Return the (x, y) coordinate for the center point of the cell that contains the specified text.  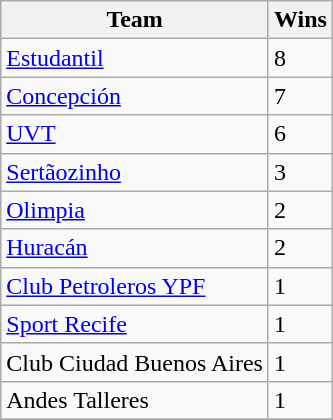
7 (300, 96)
Wins (300, 20)
Team (135, 20)
6 (300, 134)
Sport Recife (135, 324)
Estudantil (135, 58)
Club Ciudad Buenos Aires (135, 362)
Andes Talleres (135, 400)
UVT (135, 134)
3 (300, 172)
Concepción (135, 96)
8 (300, 58)
Olimpia (135, 210)
Club Petroleros YPF (135, 286)
Huracán (135, 248)
Sertãozinho (135, 172)
